Detect which cell encompasses the target text, then output its [x, y] center coordinate. 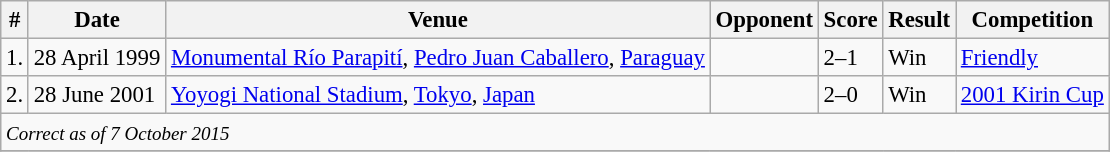
Friendly [1033, 58]
28 April 1999 [96, 58]
Venue [438, 20]
2001 Kirin Cup [1033, 95]
# [15, 20]
Result [920, 20]
Monumental Río Parapití, Pedro Juan Caballero, Paraguay [438, 58]
Yoyogi National Stadium, Tokyo, Japan [438, 95]
1. [15, 58]
2–1 [850, 58]
Date [96, 20]
Score [850, 20]
2–0 [850, 95]
Opponent [764, 20]
Competition [1033, 20]
28 June 2001 [96, 95]
Correct as of 7 October 2015 [555, 133]
2. [15, 95]
